Pinpoint the cell where the given text exists, returning its (X, Y) midpoint coordinate. 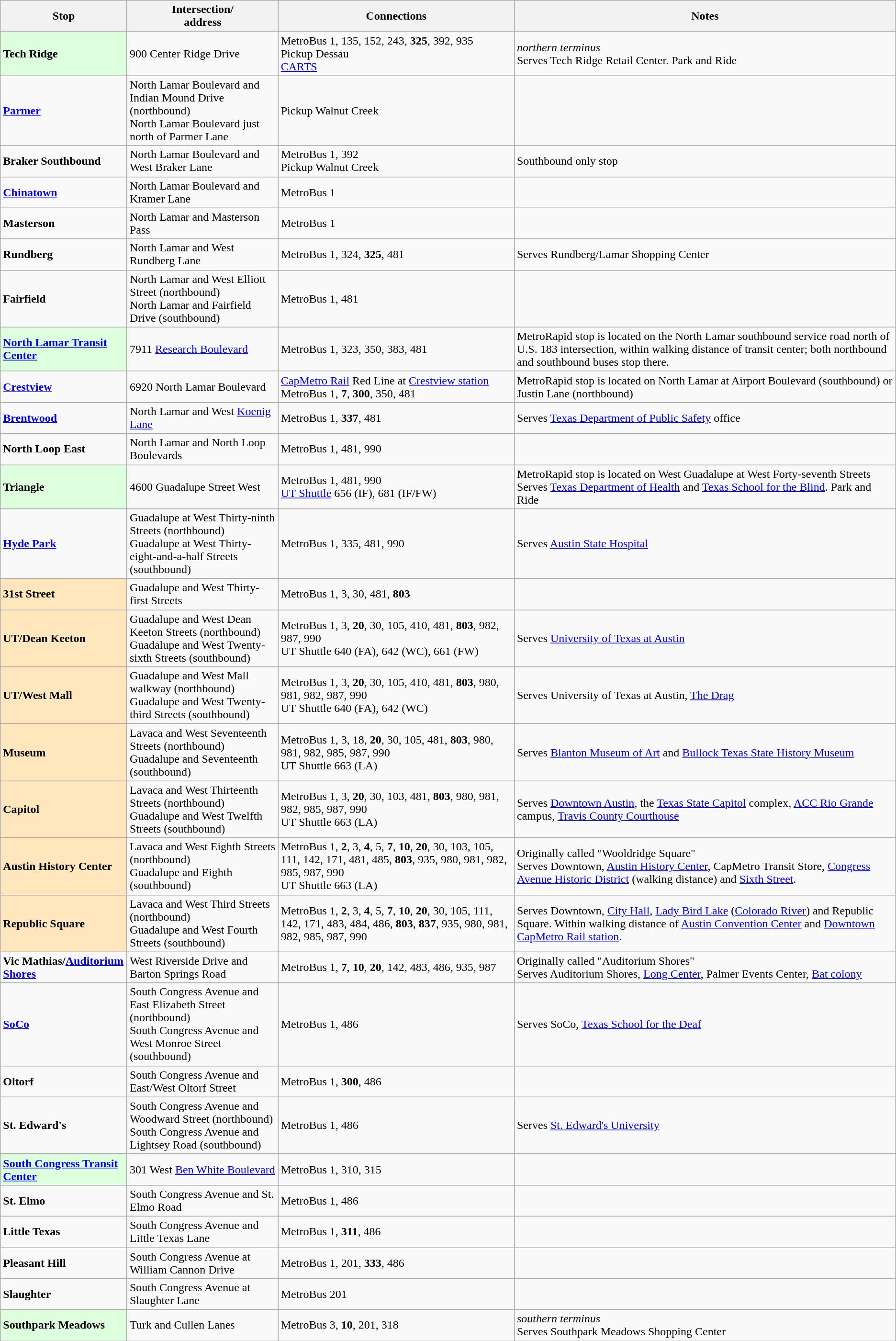
Turk and Cullen Lanes (202, 1325)
MetroBus 1, 392Pickup Walnut Creek (396, 161)
Serves University of Texas at Austin (705, 639)
North Lamar and West Rundberg Lane (202, 255)
MetroBus 1, 310, 315 (396, 1169)
St. Edward's (64, 1125)
MetroBus 1, 3, 30, 481, 803 (396, 595)
southern terminusServes Southpark Meadows Shopping Center (705, 1325)
Intersection/address (202, 16)
Museum (64, 753)
Serves Texas Department of Public Safety office (705, 417)
MetroBus 1, 3, 20, 30, 103, 481, 803, 980, 981, 982, 985, 987, 990UT Shuttle 663 (LA) (396, 809)
MetroBus 201 (396, 1295)
MetroBus 1, 300, 486 (396, 1081)
7911 Research Boulevard (202, 349)
301 West Ben White Boulevard (202, 1169)
Lavaca and West Third Streets (northbound)Guadalupe and West Fourth Streets (southbound) (202, 923)
Stop (64, 16)
4600 Guadalupe Street West (202, 486)
Lavaca and West Eighth Streets (northbound)Guadalupe and Eighth (southbound) (202, 867)
Austin History Center (64, 867)
Republic Square (64, 923)
North Lamar and Masterson Pass (202, 223)
31st Street (64, 595)
Oltorf (64, 1081)
MetroBus 1, 481 (396, 299)
Brentwood (64, 417)
MetroRapid stop is located on North Lamar at Airport Boulevard (southbound) or Justin Lane (northbound) (705, 387)
Hyde Park (64, 544)
UT/Dean Keeton (64, 639)
Southbound only stop (705, 161)
MetroBus 1, 311, 486 (396, 1231)
Guadalupe at West Thirty-ninth Streets (northbound)Guadalupe at West Thirty-eight-and-a-half Streets (southbound) (202, 544)
MetroBus 1, 337, 481 (396, 417)
South Congress Avenue and East Elizabeth Street (northbound)South Congress Avenue and West Monroe Street (southbound) (202, 1025)
Vic Mathias/Auditorium Shores (64, 967)
6920 North Lamar Boulevard (202, 387)
MetroBus 1, 335, 481, 990 (396, 544)
MetroBus 1, 3, 18, 20, 30, 105, 481, 803, 980, 981, 982, 985, 987, 990UT Shuttle 663 (LA) (396, 753)
Serves Blanton Museum of Art and Bullock Texas State History Museum (705, 753)
Serves SoCo, Texas School for the Deaf (705, 1025)
Capitol (64, 809)
CapMetro Rail Red Line at Crestview stationMetroBus 1, 7, 300, 350, 481 (396, 387)
MetroBus 1, 3, 20, 30, 105, 410, 481, 803, 982, 987, 990UT Shuttle 640 (FA), 642 (WC), 661 (FW) (396, 639)
Slaughter (64, 1295)
Fairfield (64, 299)
MetroBus 3, 10, 201, 318 (396, 1325)
North Lamar and North Loop Boulevards (202, 449)
North Loop East (64, 449)
Serves University of Texas at Austin, The Drag (705, 695)
SoCo (64, 1025)
South Congress Avenue and Woodward Street (northbound)South Congress Avenue and Lightsey Road (southbound) (202, 1125)
Little Texas (64, 1231)
South Congress Avenue and East/West Oltorf Street (202, 1081)
Crestview (64, 387)
MetroBus 1, 324, 325, 481 (396, 255)
MetroBus 1, 481, 990 (396, 449)
North Lamar Transit Center (64, 349)
MetroBus 1, 323, 350, 383, 481 (396, 349)
North Lamar Boulevard and West Braker Lane (202, 161)
MetroBus 1, 7, 10, 20, 142, 483, 486, 935, 987 (396, 967)
MetroBus 1, 135, 152, 243, 325, 392, 935Pickup DessauCARTS (396, 54)
South Congress Avenue at William Cannon Drive (202, 1263)
Originally called "Auditorium Shores"Serves Auditorium Shores, Long Center, Palmer Events Center, Bat colony (705, 967)
West Riverside Drive and Barton Springs Road (202, 967)
Serves Austin State Hospital (705, 544)
northern terminusServes Tech Ridge Retail Center. Park and Ride (705, 54)
MetroBus 1, 2, 3, 4, 5, 7, 10, 20, 30, 103, 105, 111, 142, 171, 481, 485, 803, 935, 980, 981, 982, 985, 987, 990UT Shuttle 663 (LA) (396, 867)
Pleasant Hill (64, 1263)
North Lamar Boulevard and Indian Mound Drive (northbound)North Lamar Boulevard just north of Parmer Lane (202, 111)
900 Center Ridge Drive (202, 54)
Southpark Meadows (64, 1325)
Rundberg (64, 255)
Masterson (64, 223)
MetroBus 1, 201, 333, 486 (396, 1263)
St. Elmo (64, 1201)
North Lamar Boulevard and Kramer Lane (202, 192)
Triangle (64, 486)
South Congress Avenue and St. Elmo Road (202, 1201)
MetroBus 1, 481, 990UT Shuttle 656 (IF), 681 (IF/FW) (396, 486)
Braker Southbound (64, 161)
Lavaca and West Seventeenth Streets (northbound)Guadalupe and Seventeenth (southbound) (202, 753)
Tech Ridge (64, 54)
Chinatown (64, 192)
Serves St. Edward's University (705, 1125)
South Congress Avenue and Little Texas Lane (202, 1231)
Guadalupe and West Dean Keeton Streets (northbound)Guadalupe and West Twenty-sixth Streets (southbound) (202, 639)
North Lamar and West Elliott Street (northbound)North Lamar and Fairfield Drive (southbound) (202, 299)
Pickup Walnut Creek (396, 111)
Parmer (64, 111)
Serves Rundberg/Lamar Shopping Center (705, 255)
North Lamar and West Koenig Lane (202, 417)
Connections (396, 16)
South Congress Avenue at Slaughter Lane (202, 1295)
UT/West Mall (64, 695)
South Congress Transit Center (64, 1169)
Serves Downtown Austin, the Texas State Capitol complex, ACC Rio Grande campus, Travis County Courthouse (705, 809)
Guadalupe and West Mall walkway (northbound)Guadalupe and West Twenty-third Streets (southbound) (202, 695)
MetroBus 1, 3, 20, 30, 105, 410, 481, 803, 980, 981, 982, 987, 990UT Shuttle 640 (FA), 642 (WC) (396, 695)
Guadalupe and West Thirty-first Streets (202, 595)
MetroBus 1, 2, 3, 4, 5, 7, 10, 20, 30, 105, 111, 142, 171, 483, 484, 486, 803, 837, 935, 980, 981, 982, 985, 987, 990 (396, 923)
Lavaca and West Thirteenth Streets (northbound)Guadalupe and West Twelfth Streets (southbound) (202, 809)
Notes (705, 16)
